Provide the (x, y) coordinate of the cell's center where the given text is located.  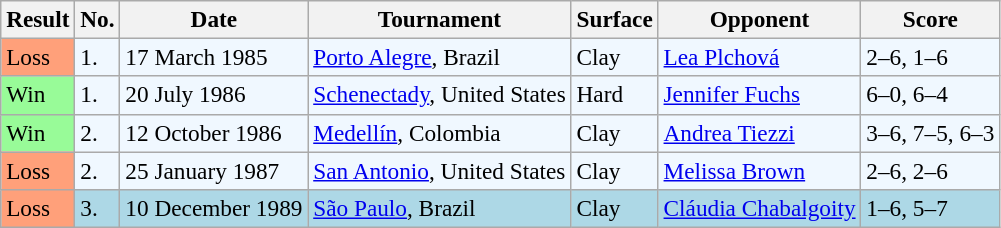
San Antonio, United States (440, 170)
Cláudia Chabalgoity (760, 208)
Result (38, 19)
Date (214, 19)
Jennifer Fuchs (760, 95)
20 July 1986 (214, 95)
Surface (614, 19)
Hard (614, 95)
12 October 1986 (214, 133)
3. (98, 208)
3–6, 7–5, 6–3 (930, 133)
2–6, 1–6 (930, 57)
Score (930, 19)
Lea Plchová (760, 57)
Tournament (440, 19)
São Paulo, Brazil (440, 208)
10 December 1989 (214, 208)
Andrea Tiezzi (760, 133)
Schenectady, United States (440, 95)
Opponent (760, 19)
2–6, 2–6 (930, 170)
Melissa Brown (760, 170)
No. (98, 19)
Medellín, Colombia (440, 133)
1–6, 5–7 (930, 208)
Porto Alegre, Brazil (440, 57)
6–0, 6–4 (930, 95)
17 March 1985 (214, 57)
25 January 1987 (214, 170)
